Return the [x, y] coordinate for the center point of the cell that contains the specified text.  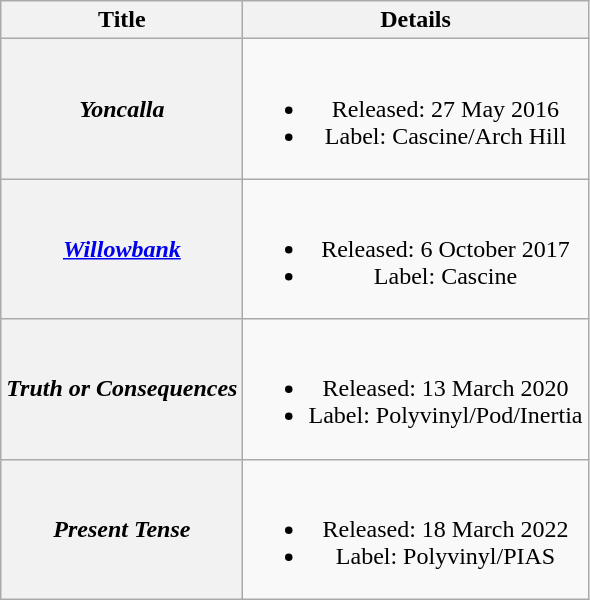
Willowbank [122, 249]
Present Tense [122, 529]
Details [416, 20]
Title [122, 20]
Released: 6 October 2017Label: Cascine [416, 249]
Released: 18 March 2022Label: Polyvinyl/PIAS [416, 529]
Truth or Consequences [122, 389]
Yoncalla [122, 109]
Released: 27 May 2016Label: Cascine/Arch Hill [416, 109]
Released: 13 March 2020Label: Polyvinyl/Pod/Inertia [416, 389]
